Detect which cell encompasses the target text, then output its [X, Y] center coordinate. 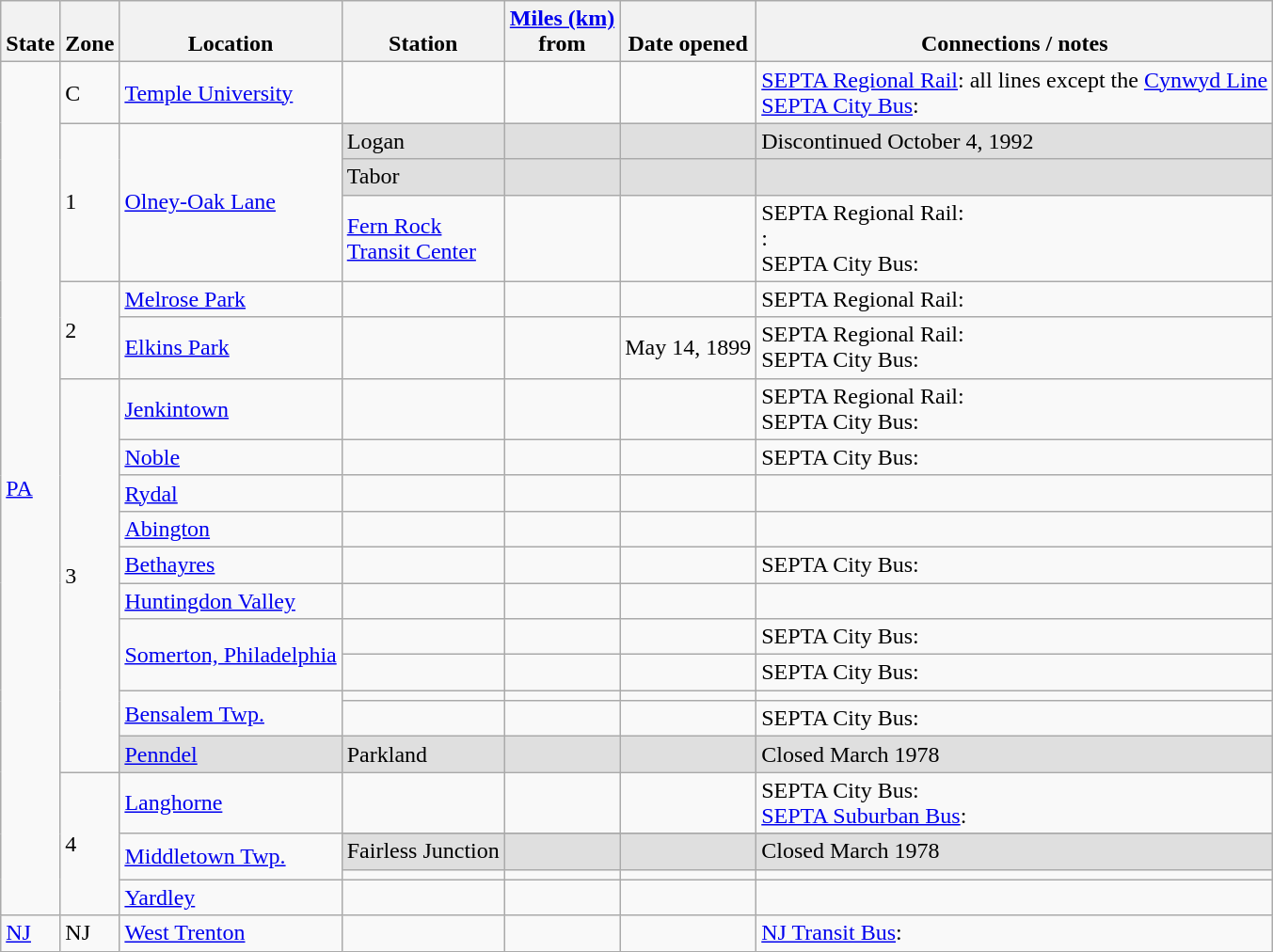
Penndel [231, 754]
Bensalem Twp. [231, 713]
4 [90, 844]
Rydal [231, 493]
Abington [231, 529]
C [90, 92]
SEPTA City Bus: SEPTA Suburban Bus: [1014, 803]
Logan [423, 141]
PA [30, 489]
State [30, 32]
Middletown Twp. [231, 856]
Temple University [231, 92]
Olney-Oak Lane [231, 202]
SEPTA Regional Rail: all lines except the Cynwyd Line SEPTA City Bus: [1014, 92]
Fern RockTransit Center [423, 238]
NJ Transit Bus: [1014, 933]
Parkland [423, 754]
Discontinued October 4, 1992 [1014, 141]
Langhorne [231, 803]
Somerton, Philadelphia [231, 655]
Fairless Junction [423, 851]
Yardley [231, 897]
Tabor [423, 177]
SEPTA Regional Rail: : SEPTA City Bus: [1014, 238]
Noble [231, 457]
May 14, 1899 [689, 348]
Location [231, 32]
3 [90, 576]
SEPTA Regional Rail: [1014, 299]
Melrose Park [231, 299]
2 [90, 329]
Zone [90, 32]
Date opened [689, 32]
West Trenton [231, 933]
Station [423, 32]
Connections / notes [1014, 32]
Jenkintown [231, 408]
Huntingdon Valley [231, 601]
Elkins Park [231, 348]
Bethayres [231, 564]
Miles (km)from [562, 32]
1 [90, 202]
